Search for the cell housing the specified text and yield its (x, y) center coordinate. 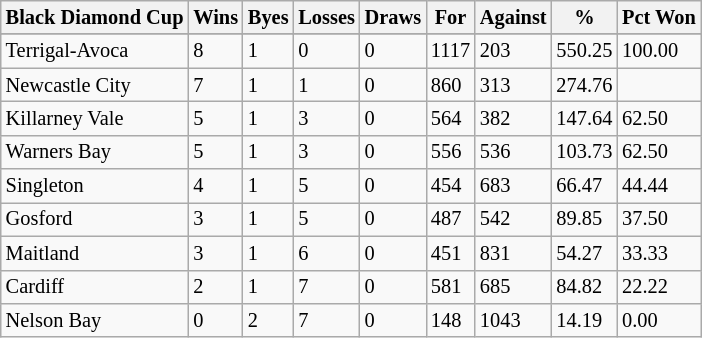
66.47 (584, 186)
313 (514, 85)
Killarney Vale (95, 118)
542 (514, 219)
564 (450, 118)
Warners Bay (95, 152)
89.85 (584, 219)
274.76 (584, 85)
685 (514, 287)
556 (450, 152)
Wins (216, 17)
581 (450, 287)
831 (514, 253)
37.50 (658, 219)
Black Diamond Cup (95, 17)
22.22 (658, 287)
84.82 (584, 287)
Singleton (95, 186)
4 (216, 186)
147.64 (584, 118)
1043 (514, 320)
Draws (393, 17)
Against (514, 17)
54.27 (584, 253)
Maitland (95, 253)
8 (216, 51)
14.19 (584, 320)
860 (450, 85)
% (584, 17)
1117 (450, 51)
451 (450, 253)
0.00 (658, 320)
Nelson Bay (95, 320)
6 (326, 253)
For (450, 17)
Newcastle City (95, 85)
683 (514, 186)
487 (450, 219)
382 (514, 118)
Cardiff (95, 287)
44.44 (658, 186)
103.73 (584, 152)
Losses (326, 17)
Terrigal-Avoca (95, 51)
Pct Won (658, 17)
100.00 (658, 51)
33.33 (658, 253)
550.25 (584, 51)
203 (514, 51)
148 (450, 320)
536 (514, 152)
454 (450, 186)
Byes (268, 17)
Gosford (95, 219)
